Identify which cell holds the provided text, then report its [X, Y] central coordinate. 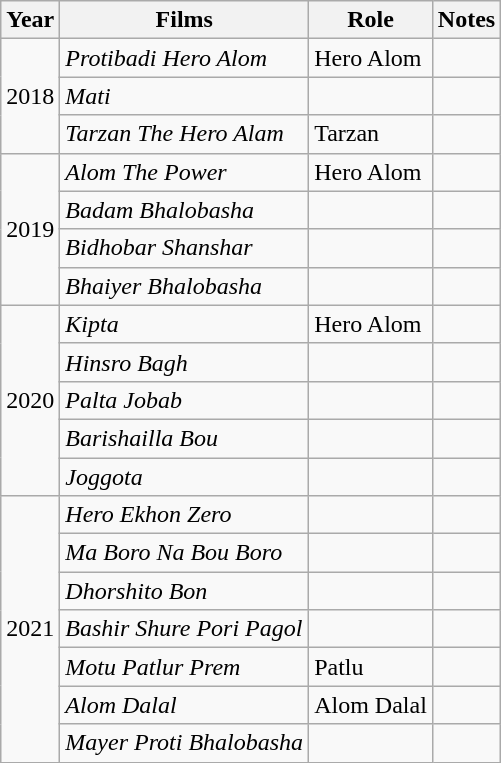
Patlu [371, 667]
Motu Patlur Prem [184, 667]
Alom The Power [184, 172]
Dhorshito Bon [184, 591]
Tarzan [371, 134]
Films [184, 20]
2021 [30, 629]
Bashir Shure Pori Pagol [184, 629]
Hinsro Bagh [184, 362]
Badam Bhalobasha [184, 210]
Hero Ekhon Zero [184, 515]
Year [30, 20]
Mayer Proti Bhalobasha [184, 743]
Bidhobar Shanshar [184, 248]
Barishailla Bou [184, 438]
Ma Boro Na Bou Boro [184, 553]
Kipta [184, 324]
Palta Jobab [184, 400]
2019 [30, 229]
2020 [30, 400]
Mati [184, 96]
Protibadi Hero Alom [184, 58]
Joggota [184, 477]
Bhaiyer Bhalobasha [184, 286]
2018 [30, 96]
Role [371, 20]
Notes [466, 20]
Tarzan The Hero Alam [184, 134]
